Scan for the cell matching the given text and deliver its [X, Y] coordinate at center. 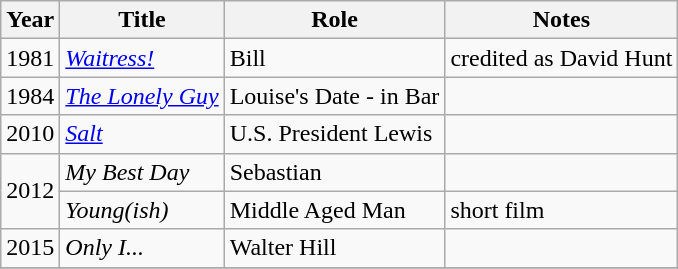
Waitress! [142, 58]
U.S. President Lewis [334, 134]
Louise's Date - in Bar [334, 96]
Young(ish) [142, 210]
Middle Aged Man [334, 210]
Walter Hill [334, 248]
2015 [30, 248]
credited as David Hunt [562, 58]
My Best Day [142, 172]
1981 [30, 58]
Salt [142, 134]
short film [562, 210]
2010 [30, 134]
2012 [30, 191]
Year [30, 20]
Role [334, 20]
Only I... [142, 248]
The Lonely Guy [142, 96]
Title [142, 20]
Notes [562, 20]
Bill [334, 58]
Sebastian [334, 172]
1984 [30, 96]
